Find where the given text appears and provide that cell's center as (X, Y) coordinate. 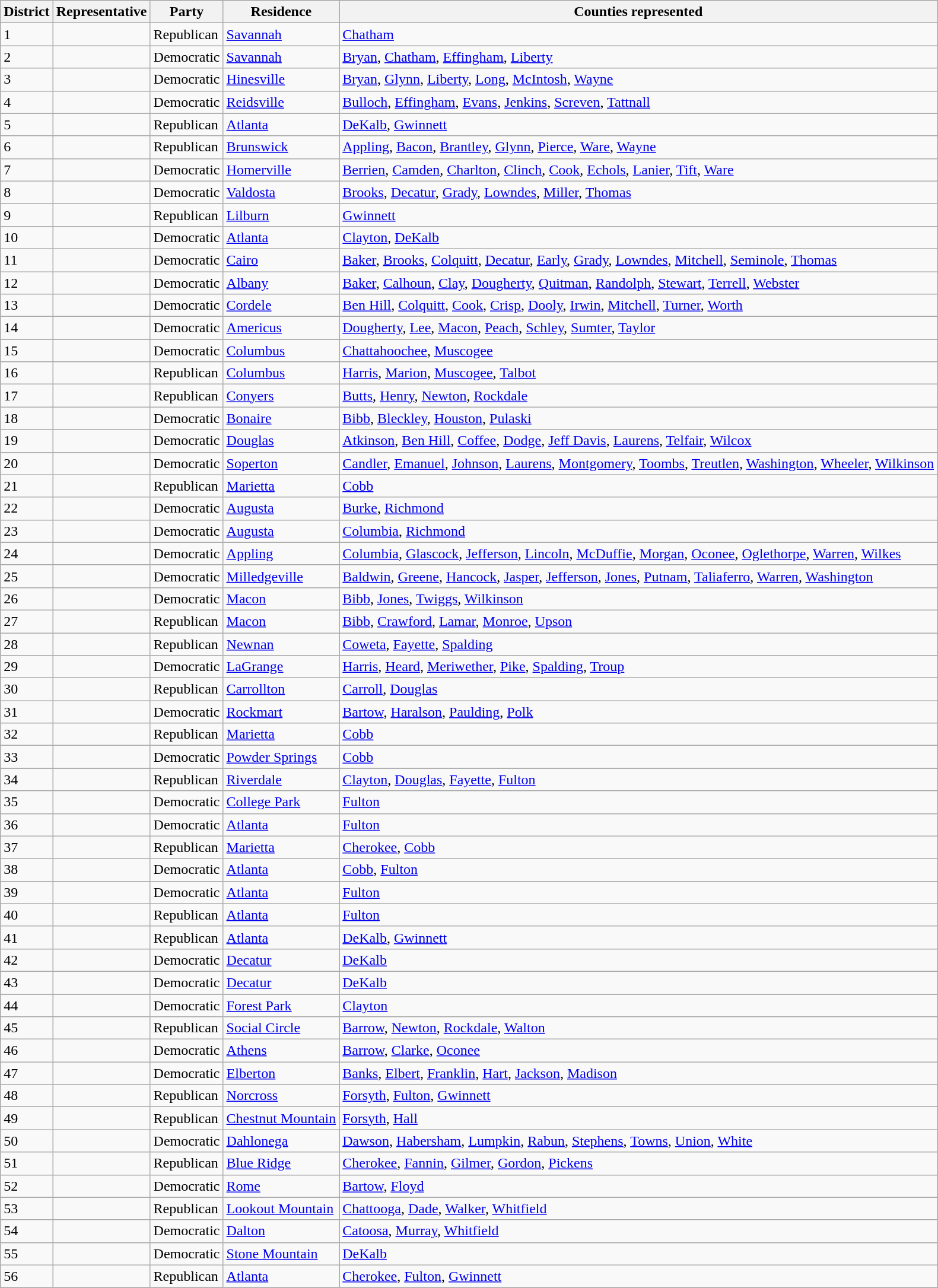
38 (27, 870)
Bartow, Floyd (638, 1186)
Bryan, Glynn, Liberty, Long, McIntosh, Wayne (638, 79)
Catoosa, Murray, Whitfield (638, 1231)
43 (27, 982)
42 (27, 960)
Barrow, Newton, Rockdale, Walton (638, 1028)
10 (27, 237)
19 (27, 441)
Bonaire (281, 418)
Douglas (281, 441)
52 (27, 1186)
25 (27, 576)
7 (27, 170)
Chestnut Mountain (281, 1118)
Elberton (281, 1073)
Bryan, Chatham, Effingham, Liberty (638, 57)
Forsyth, Fulton, Gwinnett (638, 1096)
Powder Springs (281, 757)
37 (27, 847)
Ben Hill, Colquitt, Cook, Crisp, Dooly, Irwin, Mitchell, Turner, Worth (638, 306)
Representative (101, 12)
Dawson, Habersham, Lumpkin, Rabun, Stephens, Towns, Union, White (638, 1141)
Clayton, DeKalb (638, 237)
Party (186, 12)
31 (27, 712)
Baker, Calhoun, Clay, Dougherty, Quitman, Randolph, Stewart, Terrell, Webster (638, 283)
Soperton (281, 463)
51 (27, 1163)
Cherokee, Cobb (638, 847)
Brooks, Decatur, Grady, Lowndes, Miller, Thomas (638, 192)
Bibb, Crawford, Lamar, Monroe, Upson (638, 621)
55 (27, 1254)
Forest Park (281, 1006)
Valdosta (281, 192)
Barrow, Clarke, Oconee (638, 1051)
11 (27, 260)
Appling, Bacon, Brantley, Glynn, Pierce, Ware, Wayne (638, 147)
33 (27, 757)
49 (27, 1118)
Baker, Brooks, Colquitt, Decatur, Early, Grady, Lowndes, Mitchell, Seminole, Thomas (638, 260)
16 (27, 373)
Americus (281, 328)
Banks, Elbert, Franklin, Hart, Jackson, Madison (638, 1073)
14 (27, 328)
9 (27, 215)
Stone Mountain (281, 1254)
12 (27, 283)
4 (27, 102)
44 (27, 1006)
54 (27, 1231)
Berrien, Camden, Charlton, Clinch, Cook, Echols, Lanier, Tift, Ware (638, 170)
Forsyth, Hall (638, 1118)
Lookout Mountain (281, 1209)
Baldwin, Greene, Hancock, Jasper, Jefferson, Jones, Putnam, Taliaferro, Warren, Washington (638, 576)
Cobb, Fulton (638, 870)
32 (27, 734)
Clayton, Douglas, Fayette, Fulton (638, 780)
Cherokee, Fulton, Gwinnett (638, 1276)
45 (27, 1028)
Albany (281, 283)
Columbia, Richmond (638, 531)
Lilburn (281, 215)
Bartow, Haralson, Paulding, Polk (638, 712)
46 (27, 1051)
Clayton (638, 1006)
LaGrange (281, 667)
24 (27, 554)
36 (27, 825)
Gwinnett (638, 215)
28 (27, 644)
Dalton (281, 1231)
5 (27, 125)
Butts, Henry, Newton, Rockdale (638, 396)
Norcross (281, 1096)
23 (27, 531)
Residence (281, 12)
Dougherty, Lee, Macon, Peach, Schley, Sumter, Taylor (638, 328)
Cairo (281, 260)
53 (27, 1209)
Harris, Marion, Muscogee, Talbot (638, 373)
3 (27, 79)
Newnan (281, 644)
48 (27, 1096)
Rockmart (281, 712)
Conyers (281, 396)
34 (27, 780)
2 (27, 57)
Chattooga, Dade, Walker, Whitfield (638, 1209)
18 (27, 418)
District (27, 12)
39 (27, 892)
Milledgeville (281, 576)
Bibb, Bleckley, Houston, Pulaski (638, 418)
Rome (281, 1186)
35 (27, 802)
Candler, Emanuel, Johnson, Laurens, Montgomery, Toombs, Treutlen, Washington, Wheeler, Wilkinson (638, 463)
47 (27, 1073)
27 (27, 621)
8 (27, 192)
21 (27, 486)
Burke, Richmond (638, 508)
Counties represented (638, 12)
Blue Ridge (281, 1163)
Columbia, Glascock, Jefferson, Lincoln, McDuffie, Morgan, Oconee, Oglethorpe, Warren, Wilkes (638, 554)
29 (27, 667)
Brunswick (281, 147)
Chatham (638, 34)
6 (27, 147)
Appling (281, 554)
56 (27, 1276)
Chattahoochee, Muscogee (638, 351)
College Park (281, 802)
1 (27, 34)
Cordele (281, 306)
Bulloch, Effingham, Evans, Jenkins, Screven, Tattnall (638, 102)
Hinesville (281, 79)
Harris, Heard, Meriwether, Pike, Spalding, Troup (638, 667)
Cherokee, Fannin, Gilmer, Gordon, Pickens (638, 1163)
20 (27, 463)
Homerville (281, 170)
22 (27, 508)
Riverdale (281, 780)
Coweta, Fayette, Spalding (638, 644)
50 (27, 1141)
26 (27, 599)
Social Circle (281, 1028)
Bibb, Jones, Twiggs, Wilkinson (638, 599)
30 (27, 689)
Carroll, Douglas (638, 689)
Atkinson, Ben Hill, Coffee, Dodge, Jeff Davis, Laurens, Telfair, Wilcox (638, 441)
40 (27, 915)
Dahlonega (281, 1141)
Reidsville (281, 102)
Athens (281, 1051)
41 (27, 937)
15 (27, 351)
13 (27, 306)
17 (27, 396)
Carrollton (281, 689)
